Return the [x, y] coordinate for the center point of the cell that contains the specified text.  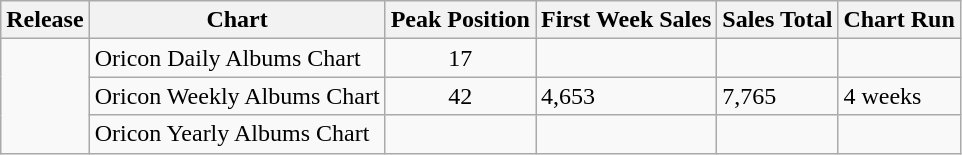
First Week Sales [626, 20]
4 weeks [899, 96]
Peak Position [460, 20]
Oricon Yearly Albums Chart [237, 134]
Chart Run [899, 20]
Chart [237, 20]
Oricon Weekly Albums Chart [237, 96]
7,765 [778, 96]
42 [460, 96]
4,653 [626, 96]
Sales Total [778, 20]
17 [460, 58]
Oricon Daily Albums Chart [237, 58]
Release [45, 20]
